Identify which cell holds the provided text, then report its [X, Y] central coordinate. 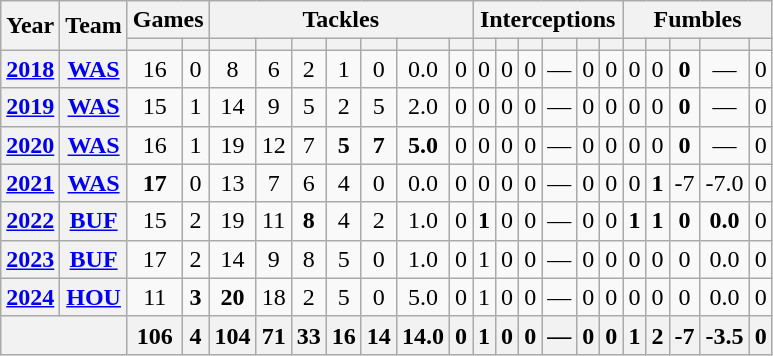
Team [94, 26]
Year [30, 26]
20 [232, 297]
2023 [30, 259]
18 [274, 297]
2020 [30, 145]
Interceptions [547, 20]
3 [196, 297]
Games [168, 20]
HOU [94, 297]
13 [232, 183]
14.0 [422, 335]
2022 [30, 221]
33 [308, 335]
12 [274, 145]
-7.0 [724, 183]
2.0 [422, 107]
2018 [30, 69]
Tackles [340, 20]
104 [232, 335]
106 [154, 335]
-3.5 [724, 335]
2019 [30, 107]
2024 [30, 297]
2021 [30, 183]
Fumbles [698, 20]
71 [274, 335]
